Find where the given text appears and provide that cell's center as [x, y] coordinate. 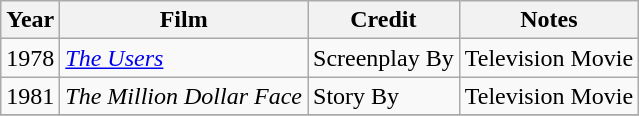
The Million Dollar Face [184, 96]
Credit [384, 20]
1981 [30, 96]
Notes [548, 20]
The Users [184, 58]
Story By [384, 96]
1978 [30, 58]
Year [30, 20]
Film [184, 20]
Screenplay By [384, 58]
